Pinpoint the cell where the given text exists, returning its [X, Y] midpoint coordinate. 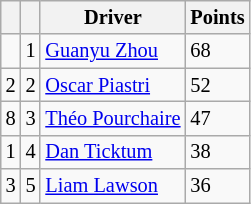
Points [217, 17]
8 [11, 118]
38 [217, 152]
Théo Pourchaire [112, 118]
Liam Lawson [112, 186]
68 [217, 51]
5 [31, 186]
Driver [112, 17]
47 [217, 118]
36 [217, 186]
4 [31, 152]
52 [217, 85]
Dan Ticktum [112, 152]
Guanyu Zhou [112, 51]
Oscar Piastri [112, 85]
